Find where the given text appears and provide that cell's center as [X, Y] coordinate. 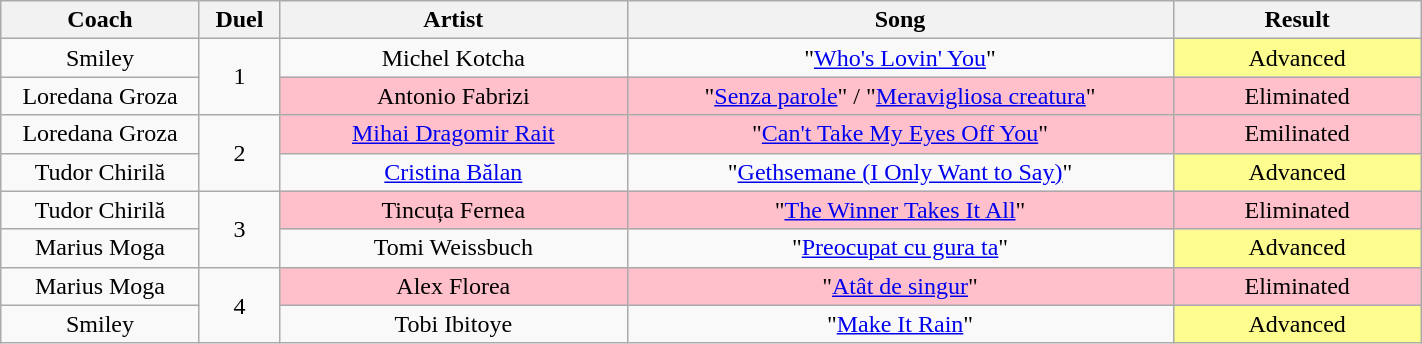
Tomi Weissbuch [454, 248]
"Senza parole" / "Meravigliosa creatura" [900, 96]
Result [1297, 20]
2 [239, 153]
4 [239, 305]
Michel Kotcha [454, 58]
Tincuța Fernea [454, 210]
"Can't Take My Eyes Off You" [900, 134]
Song [900, 20]
"Gethsemane (I Only Want to Say)" [900, 172]
1 [239, 77]
Artist [454, 20]
3 [239, 229]
"Preocupat cu gura ta" [900, 248]
Tobi Ibitoye [454, 324]
Alex Florea [454, 286]
"Who's Lovin' You" [900, 58]
Mihai Dragomir Rait [454, 134]
"Make It Rain" [900, 324]
Emilinated [1297, 134]
Duel [239, 20]
Cristina Bălan [454, 172]
"Atât de singur" [900, 286]
Antonio Fabrizi [454, 96]
"The Winner Takes It All" [900, 210]
Coach [100, 20]
